Extract the [X, Y] coordinate from the center of the cell holding the provided text.  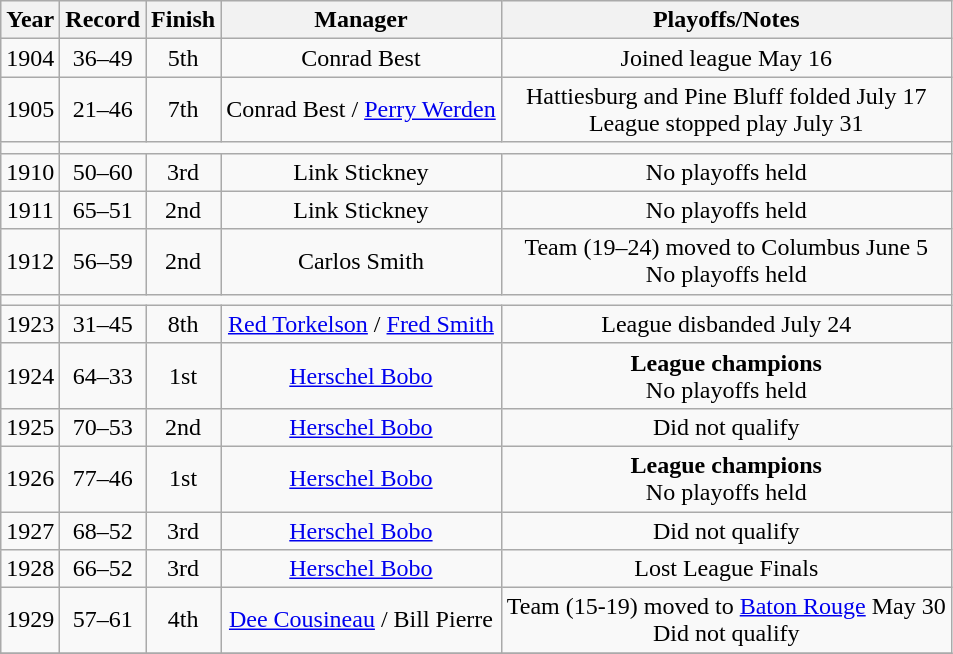
1923 [30, 324]
Joined league May 16 [726, 58]
League disbanded July 24 [726, 324]
65–51 [103, 210]
Record [103, 20]
7th [184, 110]
1929 [30, 620]
70–53 [103, 427]
31–45 [103, 324]
1911 [30, 210]
Manager [362, 20]
1928 [30, 569]
50–60 [103, 172]
Conrad Best [362, 58]
1927 [30, 531]
Team (15-19) moved to Baton Rouge May 30Did not qualify [726, 620]
56–59 [103, 262]
Red Torkelson / Fred Smith [362, 324]
Dee Cousineau / Bill Pierre [362, 620]
1912 [30, 262]
Hattiesburg and Pine Bluff folded July 17League stopped play July 31 [726, 110]
1925 [30, 427]
1905 [30, 110]
Year [30, 20]
77–46 [103, 478]
Carlos Smith [362, 262]
68–52 [103, 531]
1926 [30, 478]
1924 [30, 376]
4th [184, 620]
57–61 [103, 620]
64–33 [103, 376]
Playoffs/Notes [726, 20]
1910 [30, 172]
Lost League Finals [726, 569]
1904 [30, 58]
Team (19–24) moved to Columbus June 5No playoffs held [726, 262]
66–52 [103, 569]
36–49 [103, 58]
Conrad Best / Perry Werden [362, 110]
8th [184, 324]
5th [184, 58]
Finish [184, 20]
21–46 [103, 110]
